Find where the given text appears and provide that cell's center as [X, Y] coordinate. 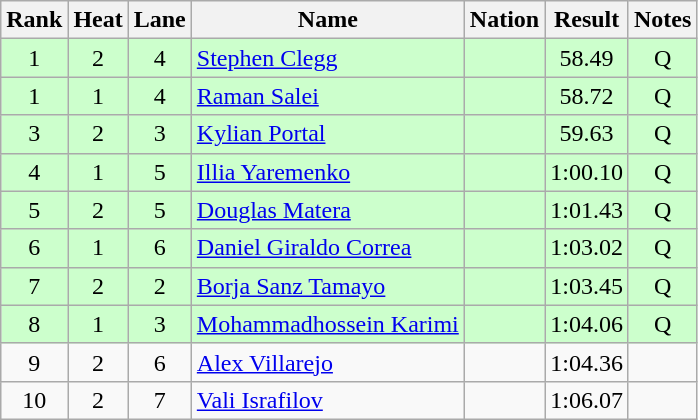
Nation [504, 20]
Rank [34, 20]
1:04.06 [587, 324]
Alex Villarejo [328, 362]
Daniel Giraldo Correa [328, 248]
Lane [160, 20]
Stephen Clegg [328, 58]
Kylian Portal [328, 134]
1:03.02 [587, 248]
Name [328, 20]
9 [34, 362]
10 [34, 400]
Borja Sanz Tamayo [328, 286]
Mohammadhossein Karimi [328, 324]
58.49 [587, 58]
Vali Israfilov [328, 400]
1:01.43 [587, 210]
8 [34, 324]
Heat [98, 20]
Douglas Matera [328, 210]
1:03.45 [587, 286]
1:00.10 [587, 172]
1:04.36 [587, 362]
Illia Yaremenko [328, 172]
Raman Salei [328, 96]
58.72 [587, 96]
1:06.07 [587, 400]
Notes [662, 20]
59.63 [587, 134]
Result [587, 20]
